Find where the given text appears and provide that cell's center as [X, Y] coordinate. 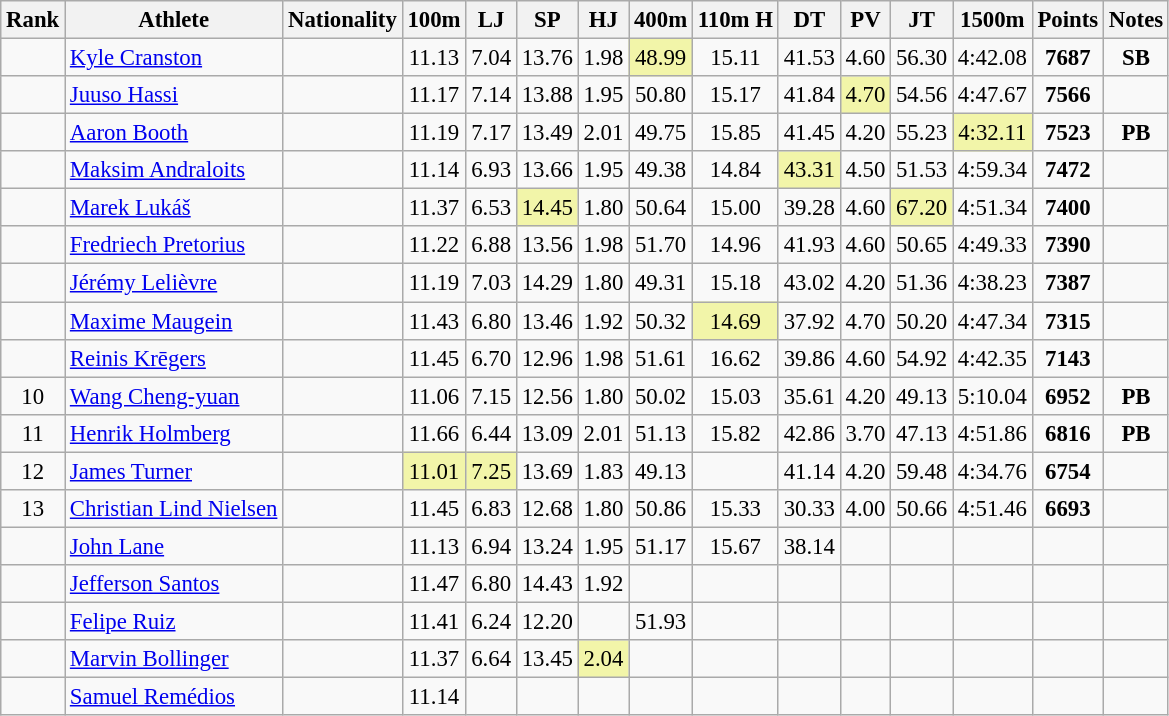
Marek Lukáš [174, 208]
110m H [735, 20]
14.29 [547, 283]
50.32 [661, 321]
7523 [1068, 133]
Notes [1136, 20]
7.25 [491, 471]
13.45 [547, 659]
4:32.11 [992, 133]
6754 [1068, 471]
13.46 [547, 321]
1.83 [603, 471]
50.66 [922, 509]
Juuso Hassi [174, 95]
67.20 [922, 208]
6952 [1068, 396]
Wang Cheng-yuan [174, 396]
6.70 [491, 358]
13.09 [547, 433]
12.96 [547, 358]
42.86 [809, 433]
56.30 [922, 58]
41.84 [809, 95]
50.86 [661, 509]
15.03 [735, 396]
400m [661, 20]
7.04 [491, 58]
3.70 [865, 433]
6816 [1068, 433]
13.69 [547, 471]
14.69 [735, 321]
12.56 [547, 396]
14.45 [547, 208]
15.00 [735, 208]
50.02 [661, 396]
11.01 [434, 471]
15.82 [735, 433]
7315 [1068, 321]
6.64 [491, 659]
13.56 [547, 245]
Samuel Remédios [174, 697]
Maksim Andraloits [174, 170]
38.14 [809, 546]
54.92 [922, 358]
11.47 [434, 584]
4:49.33 [992, 245]
2.04 [603, 659]
4:51.86 [992, 433]
7387 [1068, 283]
7687 [1068, 58]
50.65 [922, 245]
SB [1136, 58]
59.48 [922, 471]
6.93 [491, 170]
13.24 [547, 546]
4:42.35 [992, 358]
7.17 [491, 133]
4:51.34 [992, 208]
14.96 [735, 245]
4:59.34 [992, 170]
11.22 [434, 245]
4:47.67 [992, 95]
11.17 [434, 95]
Jérémy Lelièvre [174, 283]
4:38.23 [992, 283]
7472 [1068, 170]
5:10.04 [992, 396]
Rank [33, 20]
54.56 [922, 95]
51.36 [922, 283]
15.17 [735, 95]
11.66 [434, 433]
51.13 [661, 433]
John Lane [174, 546]
Henrik Holmberg [174, 433]
7143 [1068, 358]
Athlete [174, 20]
41.53 [809, 58]
Reinis Krēgers [174, 358]
13 [33, 509]
4:42.08 [992, 58]
6.88 [491, 245]
7.15 [491, 396]
43.31 [809, 170]
14.43 [547, 584]
11.41 [434, 621]
51.61 [661, 358]
7390 [1068, 245]
Nationality [342, 20]
Aaron Booth [174, 133]
12.20 [547, 621]
41.93 [809, 245]
4:51.46 [992, 509]
14.84 [735, 170]
55.23 [922, 133]
49.75 [661, 133]
30.33 [809, 509]
Christian Lind Nielsen [174, 509]
LJ [491, 20]
13.66 [547, 170]
7.14 [491, 95]
35.61 [809, 396]
Jefferson Santos [174, 584]
Maxime Maugein [174, 321]
51.70 [661, 245]
39.28 [809, 208]
49.31 [661, 283]
51.93 [661, 621]
13.49 [547, 133]
11.43 [434, 321]
4.00 [865, 509]
Felipe Ruiz [174, 621]
50.20 [922, 321]
Points [1068, 20]
100m [434, 20]
4:47.34 [992, 321]
50.64 [661, 208]
Kyle Cranston [174, 58]
HJ [603, 20]
37.92 [809, 321]
4:34.76 [992, 471]
James Turner [174, 471]
16.62 [735, 358]
1500m [992, 20]
6.53 [491, 208]
13.76 [547, 58]
SP [547, 20]
50.80 [661, 95]
11 [33, 433]
47.13 [922, 433]
12.68 [547, 509]
6.83 [491, 509]
51.17 [661, 546]
Fredriech Pretorius [174, 245]
7400 [1068, 208]
DT [809, 20]
6.44 [491, 433]
6.24 [491, 621]
4.50 [865, 170]
15.67 [735, 546]
15.18 [735, 283]
13.88 [547, 95]
15.33 [735, 509]
7.03 [491, 283]
JT [922, 20]
PV [865, 20]
43.02 [809, 283]
15.85 [735, 133]
6.94 [491, 546]
10 [33, 396]
49.38 [661, 170]
15.11 [735, 58]
51.53 [922, 170]
6693 [1068, 509]
41.14 [809, 471]
11.06 [434, 396]
48.99 [661, 58]
Marvin Bollinger [174, 659]
7566 [1068, 95]
12 [33, 471]
41.45 [809, 133]
39.86 [809, 358]
